Extract the [x, y] coordinate from the center of the cell holding the provided text.  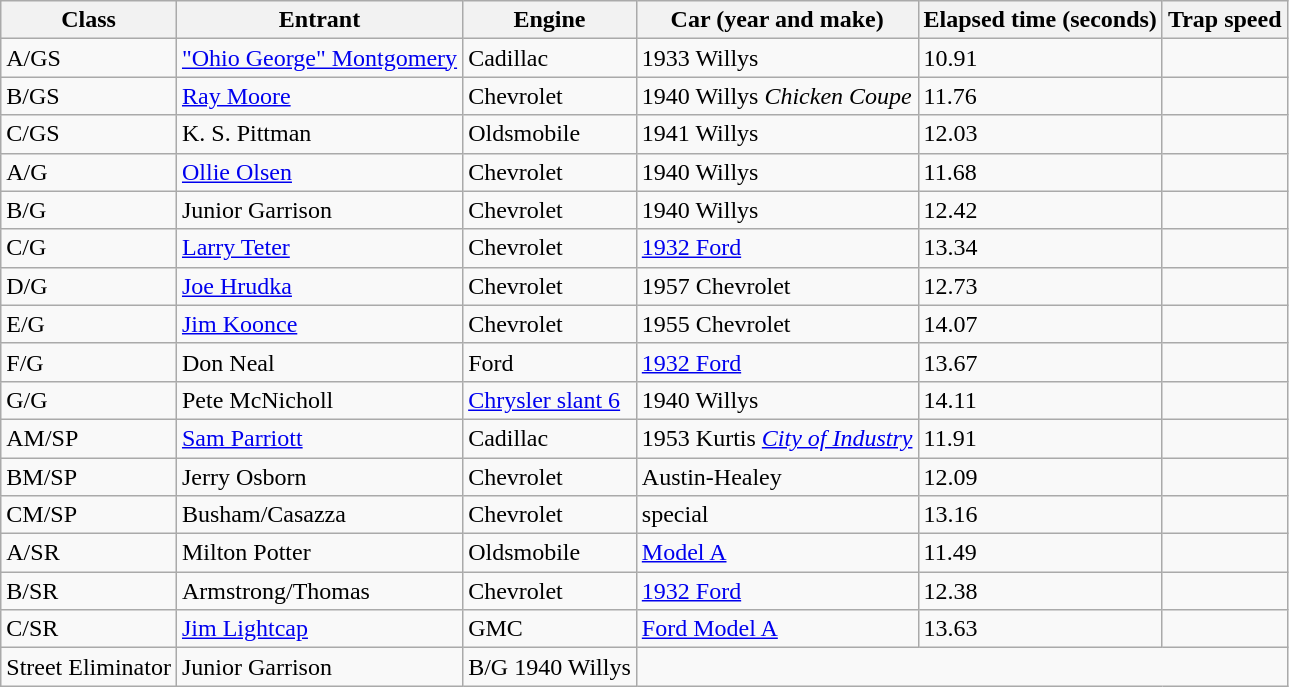
13.63 [1040, 629]
Jim Koonce [319, 324]
special [777, 515]
Elapsed time (seconds) [1040, 20]
12.09 [1040, 477]
AM/SP [89, 438]
13.67 [1040, 362]
Model A [777, 553]
K. S. Pittman [319, 134]
Ford [550, 362]
A/SR [89, 553]
Austin-Healey [777, 477]
13.34 [1040, 248]
Busham/Casazza [319, 515]
Car (year and make) [777, 20]
C/SR [89, 629]
1955 Chevrolet [777, 324]
Milton Potter [319, 553]
Don Neal [319, 362]
Jerry Osborn [319, 477]
11.76 [1040, 96]
E/G [89, 324]
Street Eliminator [89, 667]
GMC [550, 629]
B/GS [89, 96]
10.91 [1040, 58]
Larry Teter [319, 248]
11.91 [1040, 438]
BM/SP [89, 477]
A/G [89, 172]
Armstrong/Thomas [319, 591]
G/G [89, 400]
F/G [89, 362]
1933 Willys [777, 58]
1940 Willys Chicken Coupe [777, 96]
"Ohio George" Montgomery [319, 58]
1953 Kurtis City of Industry [777, 438]
1957 Chevrolet [777, 286]
Jim Lightcap [319, 629]
C/G [89, 248]
Sam Parriott [319, 438]
Ford Model A [777, 629]
14.11 [1040, 400]
11.49 [1040, 553]
12.03 [1040, 134]
14.07 [1040, 324]
Ollie Olsen [319, 172]
12.42 [1040, 210]
D/G [89, 286]
A/GS [89, 58]
12.73 [1040, 286]
Engine [550, 20]
C/GS [89, 134]
1941 Willys [777, 134]
Trap speed [1224, 20]
13.16 [1040, 515]
11.68 [1040, 172]
12.38 [1040, 591]
B/G [89, 210]
Chrysler slant 6 [550, 400]
Class [89, 20]
Ray Moore [319, 96]
Joe Hrudka [319, 286]
B/G 1940 Willys [550, 667]
CM/SP [89, 515]
Pete McNicholl [319, 400]
B/SR [89, 591]
Entrant [319, 20]
